Return the [x, y] coordinate for the center point of the cell that contains the specified text.  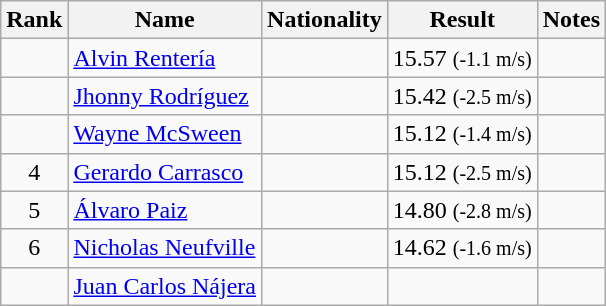
Result [462, 20]
Jhonny Rodríguez [165, 96]
Alvin Rentería [165, 58]
Juan Carlos Nájera [165, 286]
4 [34, 172]
15.12 (-2.5 m/s) [462, 172]
14.62 (-1.6 m/s) [462, 248]
15.57 (-1.1 m/s) [462, 58]
Name [165, 20]
Notes [571, 20]
Nicholas Neufville [165, 248]
6 [34, 248]
Nationality [325, 20]
Gerardo Carrasco [165, 172]
Rank [34, 20]
Álvaro Paiz [165, 210]
Wayne McSween [165, 134]
5 [34, 210]
15.12 (-1.4 m/s) [462, 134]
14.80 (-2.8 m/s) [462, 210]
15.42 (-2.5 m/s) [462, 96]
